Return the (x, y) coordinate for the center point of the cell that contains the specified text.  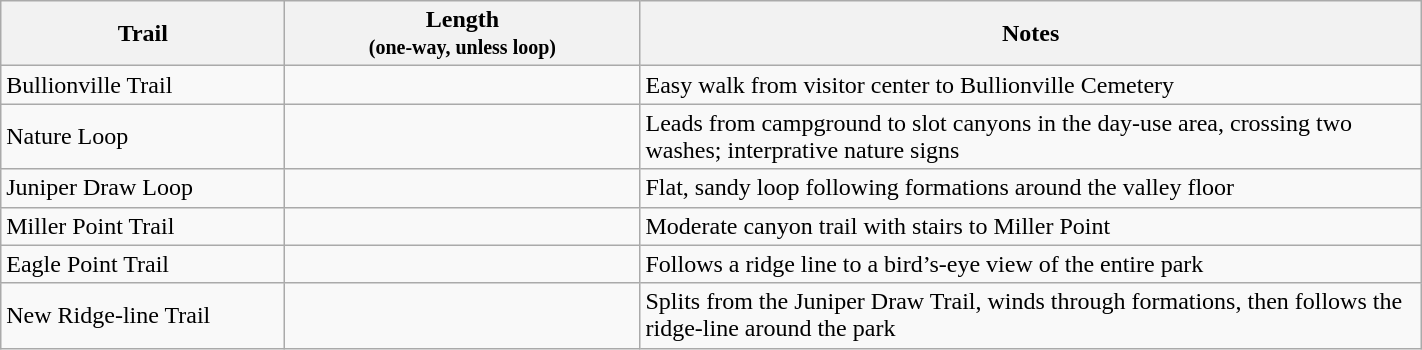
Bullionville Trail (143, 85)
Nature Loop (143, 136)
Moderate canyon trail with stairs to Miller Point (1030, 226)
Miller Point Trail (143, 226)
Flat, sandy loop following formations around the valley floor (1030, 188)
Eagle Point Trail (143, 264)
Notes (1030, 34)
Easy walk from visitor center to Bullionville Cemetery (1030, 85)
Trail (143, 34)
Juniper Draw Loop (143, 188)
Leads from campground to slot canyons in the day-use area, crossing two washes; interprative nature signs (1030, 136)
New Ridge-line Trail (143, 316)
Follows a ridge line to a bird’s-eye view of the entire park (1030, 264)
Length (one-way, unless loop) (462, 34)
Splits from the Juniper Draw Trail, winds through formations, then follows the ridge-line around the park (1030, 316)
